From the cell containing the given text, extract its center point as (X, Y) coordinate. 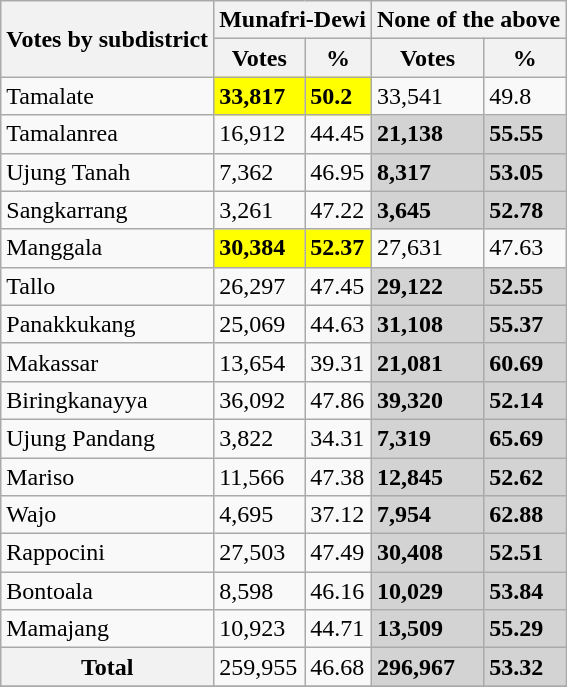
Ujung Tanah (108, 172)
259,955 (260, 667)
Wajo (108, 515)
52.62 (525, 477)
39.31 (338, 362)
26,297 (260, 286)
31,108 (427, 324)
10,923 (260, 629)
62.88 (525, 515)
8,598 (260, 591)
Tamalanrea (108, 134)
47.86 (338, 400)
16,912 (260, 134)
3,822 (260, 438)
46.68 (338, 667)
34.31 (338, 438)
None of the above (468, 20)
296,967 (427, 667)
44.45 (338, 134)
44.63 (338, 324)
Mamajang (108, 629)
25,069 (260, 324)
37.12 (338, 515)
65.69 (525, 438)
47.45 (338, 286)
53.32 (525, 667)
60.69 (525, 362)
47.22 (338, 210)
Mariso (108, 477)
4,695 (260, 515)
Tallo (108, 286)
52.14 (525, 400)
7,954 (427, 515)
Tamalate (108, 96)
10,029 (427, 591)
27,631 (427, 248)
52.55 (525, 286)
47.49 (338, 553)
55.29 (525, 629)
29,122 (427, 286)
30,384 (260, 248)
13,654 (260, 362)
36,092 (260, 400)
44.71 (338, 629)
Sangkarrang (108, 210)
49.8 (525, 96)
50.2 (338, 96)
21,081 (427, 362)
Bontoala (108, 591)
7,319 (427, 438)
Makassar (108, 362)
55.55 (525, 134)
21,138 (427, 134)
39,320 (427, 400)
3,261 (260, 210)
Total (108, 667)
33,541 (427, 96)
47.38 (338, 477)
53.05 (525, 172)
Munafri-Dewi (293, 20)
27,503 (260, 553)
47.63 (525, 248)
46.16 (338, 591)
46.95 (338, 172)
52.78 (525, 210)
7,362 (260, 172)
30,408 (427, 553)
53.84 (525, 591)
Rappocini (108, 553)
Votes by subdistrict (108, 39)
Ujung Pandang (108, 438)
3,645 (427, 210)
Panakkukang (108, 324)
8,317 (427, 172)
55.37 (525, 324)
12,845 (427, 477)
33,817 (260, 96)
Biringkanayya (108, 400)
52.37 (338, 248)
Manggala (108, 248)
13,509 (427, 629)
11,566 (260, 477)
52.51 (525, 553)
